For the text-containing cell, return its midpoint in [x, y] coordinate format. 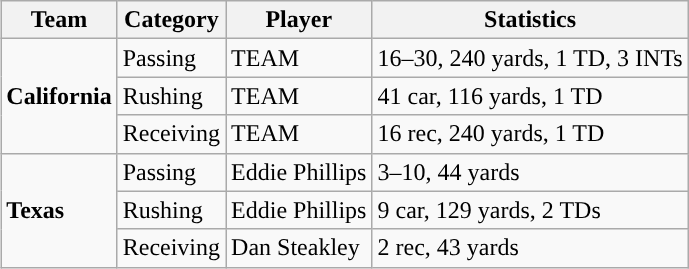
9 car, 129 yards, 2 TDs [530, 210]
16–30, 240 yards, 1 TD, 3 INTs [530, 58]
Team [59, 20]
16 rec, 240 yards, 1 TD [530, 134]
Dan Steakley [299, 248]
California [59, 96]
Statistics [530, 20]
Player [299, 20]
Category [171, 20]
41 car, 116 yards, 1 TD [530, 96]
3–10, 44 yards [530, 172]
Texas [59, 210]
2 rec, 43 yards [530, 248]
